Identify which cell holds the provided text, then report its [x, y] central coordinate. 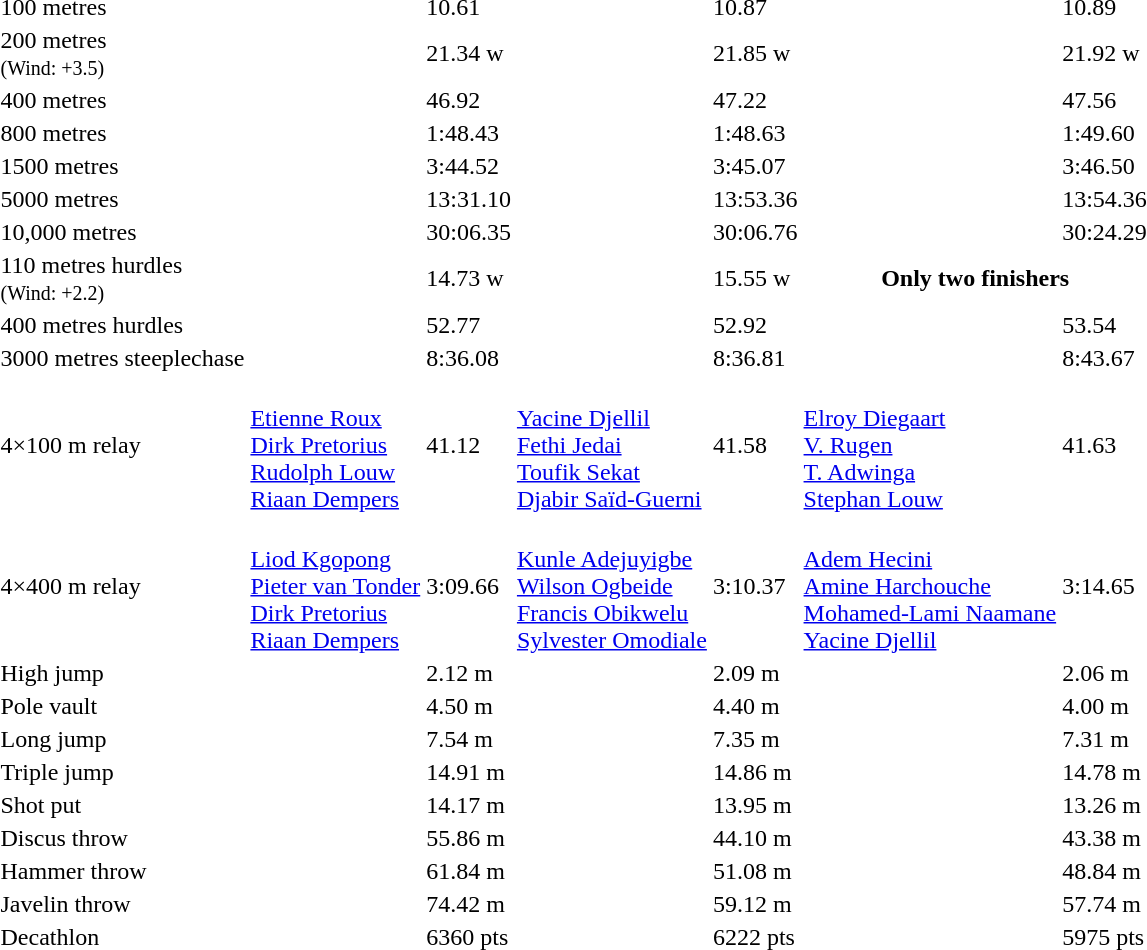
14.73 w [469, 278]
52.77 [469, 325]
14.91 m [469, 772]
41.12 [469, 445]
41.58 [755, 445]
13:31.10 [469, 199]
3:44.52 [469, 166]
51.08 m [755, 871]
1:48.63 [755, 133]
3:45.07 [755, 166]
30:06.35 [469, 232]
44.10 m [755, 838]
30:06.76 [755, 232]
59.12 m [755, 904]
14.17 m [469, 805]
14.86 m [755, 772]
13:53.36 [755, 199]
Liod KgopongPieter van TonderDirk PretoriusRiaan Dempers [336, 586]
4.50 m [469, 706]
15.55 w [755, 278]
3:09.66 [469, 586]
52.92 [755, 325]
13.95 m [755, 805]
8:36.81 [755, 358]
7.35 m [755, 739]
4.40 m [755, 706]
1:48.43 [469, 133]
47.22 [755, 100]
61.84 m [469, 871]
55.86 m [469, 838]
21.85 w [755, 54]
74.42 m [469, 904]
2.12 m [469, 673]
3:10.37 [755, 586]
Elroy DiegaartV. RugenT. AdwingaStephan Louw [930, 445]
8:36.08 [469, 358]
Kunle AdejuyigbeWilson OgbeideFrancis ObikweluSylvester Omodiale [612, 586]
2.09 m [755, 673]
Etienne RouxDirk PretoriusRudolph LouwRiaan Dempers [336, 445]
7.54 m [469, 739]
Adem HeciniAmine HarchoucheMohamed-Lami NaamaneYacine Djellil [930, 586]
46.92 [469, 100]
21.34 w [469, 54]
Yacine DjellilFethi JedaiToufik SekatDjabir Saïd-Guerni [612, 445]
